Output the (x, y) coordinate of the center of the cell containing the given text.  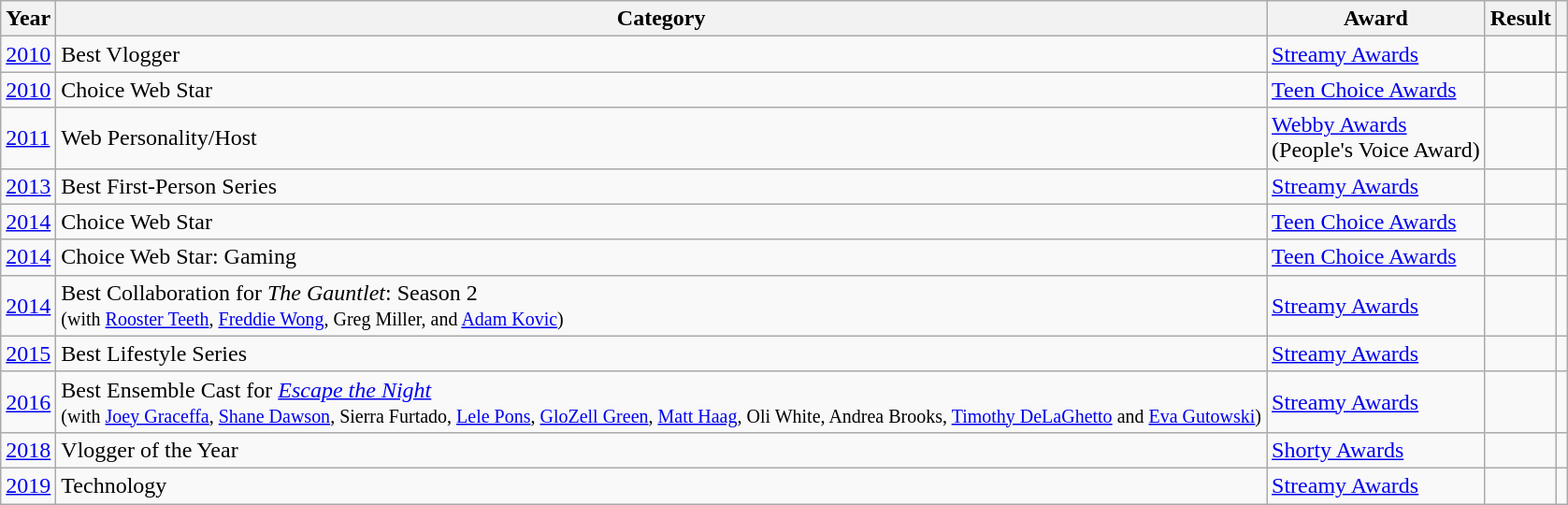
2016 (28, 402)
2011 (28, 138)
Best Collaboration for The Gauntlet: Season 2 (with Rooster Teeth, Freddie Wong, Greg Miller, and Adam Kovic) (662, 305)
Year (28, 19)
2013 (28, 186)
Result (1520, 19)
Web Personality/Host (662, 138)
Award (1376, 19)
2018 (28, 450)
Webby Awards(People's Voice Award) (1376, 138)
Shorty Awards (1376, 450)
Choice Web Star: Gaming (662, 257)
Best First-Person Series (662, 186)
Category (662, 19)
2019 (28, 485)
Technology (662, 485)
2015 (28, 353)
Vlogger of the Year (662, 450)
Best Vlogger (662, 54)
Best Lifestyle Series (662, 353)
